Identify which cell holds the provided text, then report its (x, y) central coordinate. 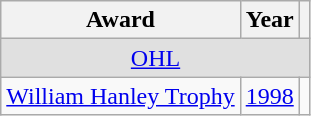
Award (120, 20)
Year (270, 20)
William Hanley Trophy (120, 96)
1998 (270, 96)
OHL (156, 58)
